From the cell containing the given text, extract its center point as [X, Y] coordinate. 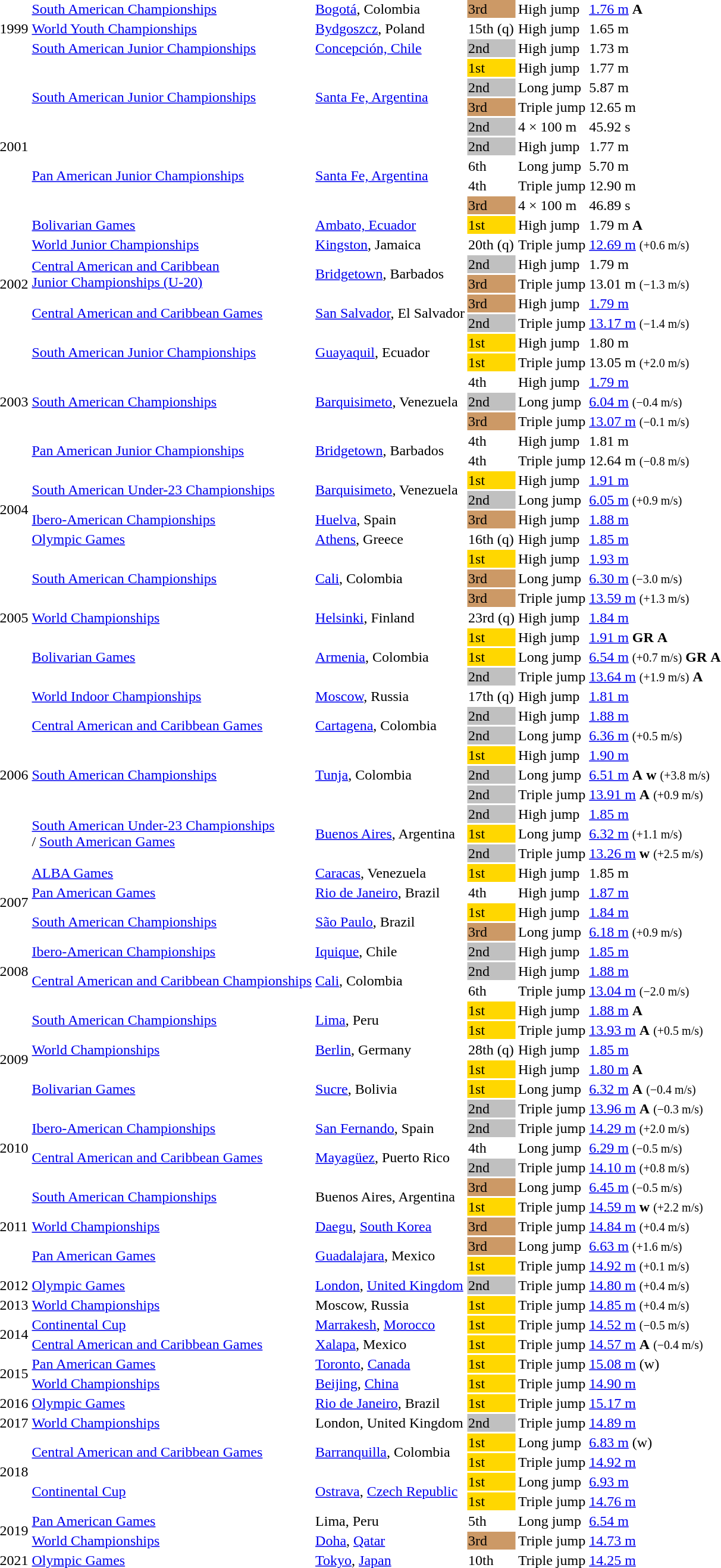
Tunja, Colombia [390, 775]
Central American and CaribbeanJunior Championships (U-20) [172, 274]
São Paulo, Brazil [390, 922]
San Fernando, Spain [390, 1128]
Ambato, Ecuador [390, 225]
Huelva, Spain [390, 519]
World Junior Championships [172, 245]
28th (q) [491, 1050]
Marrakesh, Morocco [390, 1325]
Guayaquil, Ecuador [390, 352]
Doha, Qatar [390, 1541]
Iquique, Chile [390, 952]
Berlin, Germany [390, 1050]
South American Under-23 Championships / South American Games [172, 834]
Armenia, Colombia [390, 657]
17th (q) [491, 696]
Barranquilla, Colombia [390, 1452]
16th (q) [491, 539]
Concepción, Chile [390, 48]
23rd (q) [491, 618]
World Indoor Championships [172, 696]
Guadalajara, Mexico [390, 1256]
15th (q) [491, 29]
Mayagüez, Puerto Rico [390, 1158]
South American Under-23 Championships [172, 490]
5th [491, 1521]
Bogotá, Colombia [390, 9]
Daegu, South Korea [390, 1226]
World Youth Championships [172, 29]
Bydgoszcz, Poland [390, 29]
San Salvador, El Salvador [390, 313]
Toronto, Canada [390, 1364]
Central American and Caribbean Championships [172, 981]
Helsinki, Finland [390, 618]
20th (q) [491, 245]
Sucre, Bolivia [390, 1089]
Xalapa, Mexico [390, 1344]
Athens, Greece [390, 539]
Beijing, China [390, 1384]
Cartagena, Colombia [390, 726]
Ostrava, Czech Republic [390, 1491]
ALBA Games [172, 873]
Kingston, Jamaica [390, 245]
Caracas, Venezuela [390, 873]
